Identify which cell holds the provided text, then report its (x, y) central coordinate. 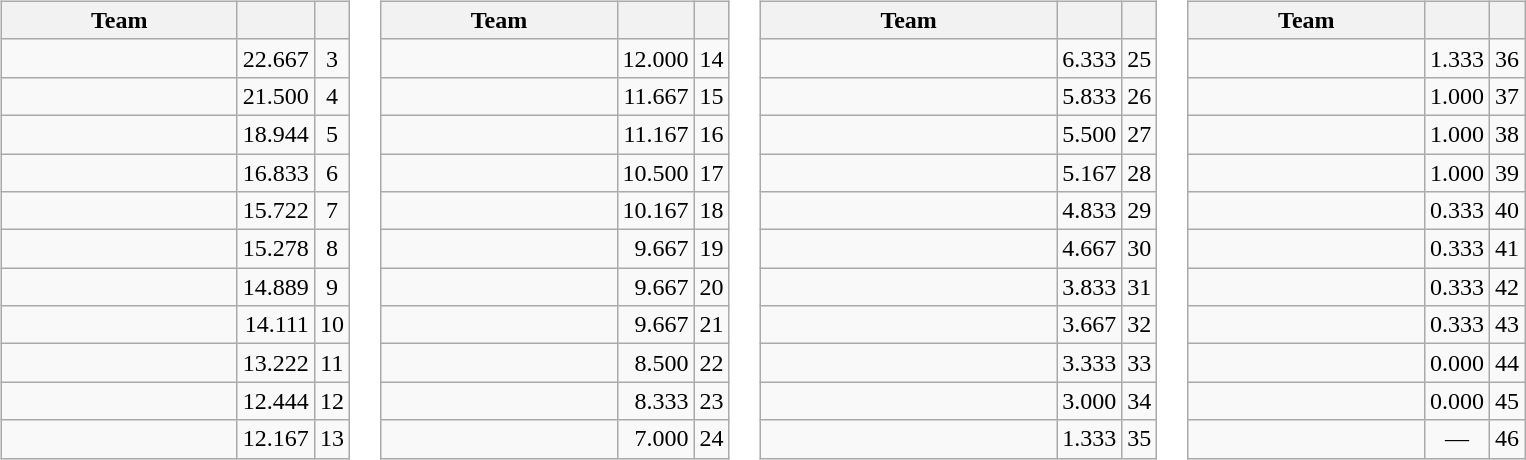
16 (712, 134)
3.000 (1090, 401)
42 (1506, 287)
8.500 (656, 363)
27 (1140, 134)
39 (1506, 173)
35 (1140, 439)
21.500 (276, 96)
14.889 (276, 287)
4 (332, 96)
30 (1140, 249)
14.111 (276, 325)
46 (1506, 439)
10.500 (656, 173)
15 (712, 96)
3.667 (1090, 325)
23 (712, 401)
29 (1140, 211)
44 (1506, 363)
3 (332, 58)
32 (1140, 325)
16.833 (276, 173)
12.167 (276, 439)
43 (1506, 325)
11 (332, 363)
3.333 (1090, 363)
38 (1506, 134)
3.833 (1090, 287)
17 (712, 173)
41 (1506, 249)
15.722 (276, 211)
19 (712, 249)
9 (332, 287)
7 (332, 211)
5.833 (1090, 96)
31 (1140, 287)
8.333 (656, 401)
24 (712, 439)
13 (332, 439)
21 (712, 325)
4.667 (1090, 249)
25 (1140, 58)
12.444 (276, 401)
26 (1140, 96)
22.667 (276, 58)
5.500 (1090, 134)
12 (332, 401)
10 (332, 325)
45 (1506, 401)
11.167 (656, 134)
6.333 (1090, 58)
33 (1140, 363)
36 (1506, 58)
34 (1140, 401)
— (1456, 439)
18.944 (276, 134)
8 (332, 249)
12.000 (656, 58)
10.167 (656, 211)
6 (332, 173)
4.833 (1090, 211)
18 (712, 211)
14 (712, 58)
7.000 (656, 439)
20 (712, 287)
5 (332, 134)
5.167 (1090, 173)
22 (712, 363)
40 (1506, 211)
11.667 (656, 96)
28 (1140, 173)
13.222 (276, 363)
37 (1506, 96)
15.278 (276, 249)
